Locate the cell with the specified text and output its [x, y] center coordinate. 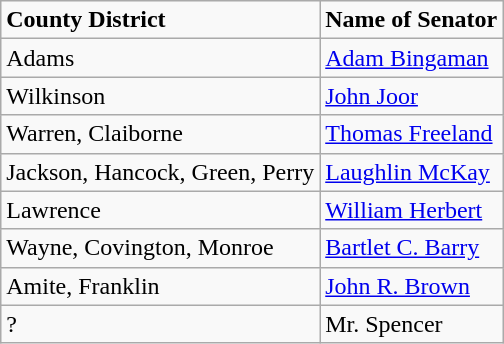
Wilkinson [160, 96]
John Joor [412, 96]
Laughlin McKay [412, 172]
Bartlet C. Barry [412, 248]
? [160, 324]
Name of Senator [412, 20]
Jackson, Hancock, Green, Perry [160, 172]
Mr. Spencer [412, 324]
Lawrence [160, 210]
Adam Bingaman [412, 58]
William Herbert [412, 210]
Wayne, Covington, Monroe [160, 248]
Amite, Franklin [160, 286]
County District [160, 20]
John R. Brown [412, 286]
Thomas Freeland [412, 134]
Adams [160, 58]
Warren, Claiborne [160, 134]
